Pinpoint the cell where the given text exists, returning its (X, Y) midpoint coordinate. 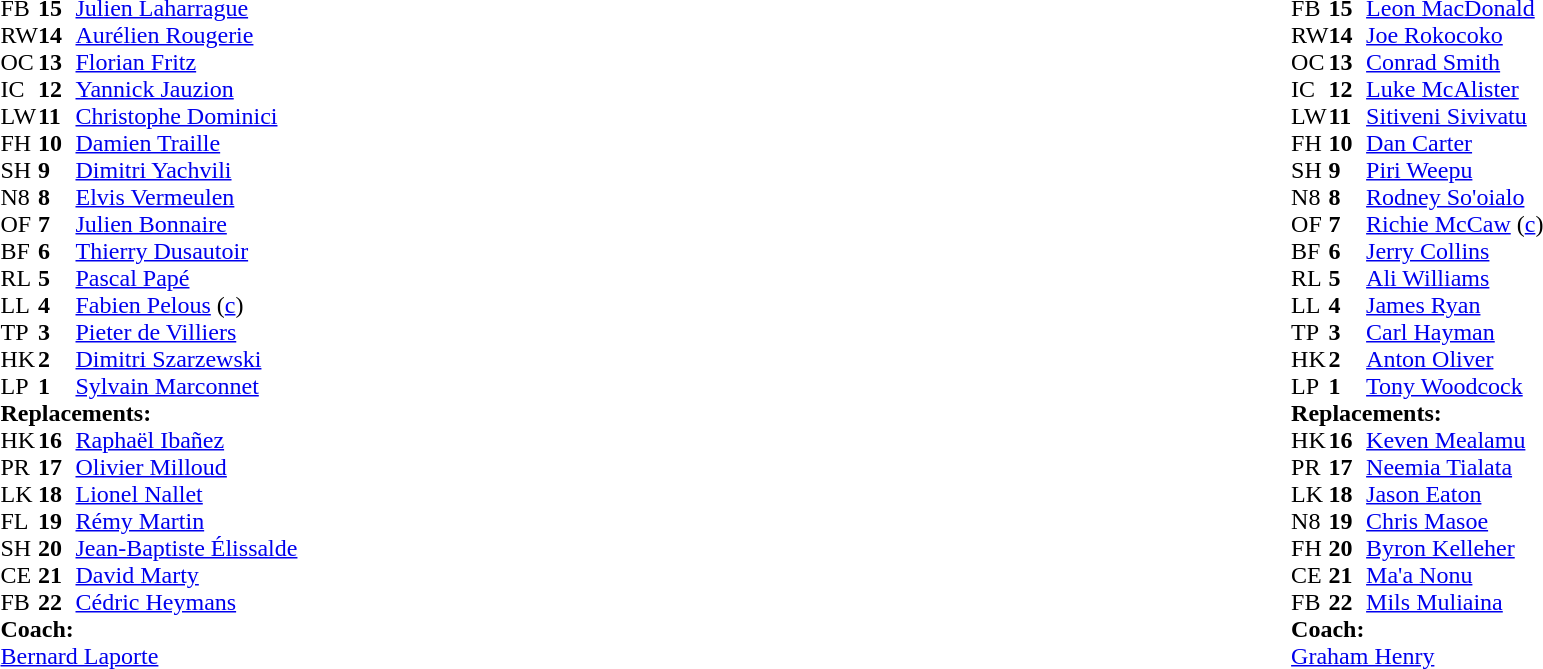
David Marty (187, 576)
Conrad Smith (1454, 62)
Raphaël Ibañez (187, 440)
Yannick Jauzion (187, 90)
Olivier Milloud (187, 468)
Thierry Dusautoir (187, 252)
Tony Woodcock (1454, 386)
Ali Williams (1454, 278)
Neemia Tialata (1454, 468)
Joe Rokocoko (1454, 36)
Aurélien Rougerie (187, 36)
Rodney So'oialo (1454, 198)
Anton Oliver (1454, 360)
Pieter de Villiers (187, 332)
Mils Muliaina (1454, 602)
Richie McCaw (c) (1454, 224)
Ma'a Nonu (1454, 576)
James Ryan (1454, 306)
Jean-Baptiste Élissalde (187, 548)
Luke McAlister (1454, 90)
Sylvain Marconnet (187, 386)
Pascal Papé (187, 278)
FL (19, 522)
Carl Hayman (1454, 332)
Jerry Collins (1454, 252)
Chris Masoe (1454, 522)
Julien Bonnaire (187, 224)
Fabien Pelous (c) (187, 306)
Elvis Vermeulen (187, 198)
Damien Traille (187, 144)
Rémy Martin (187, 522)
Dimitri Yachvili (187, 170)
Sitiveni Sivivatu (1454, 116)
Christophe Dominici (187, 116)
Cédric Heymans (187, 602)
Dan Carter (1454, 144)
Dimitri Szarzewski (187, 360)
Florian Fritz (187, 62)
Keven Mealamu (1454, 440)
Graham Henry (1417, 656)
Piri Weepu (1454, 170)
Bernard Laporte (148, 656)
Lionel Nallet (187, 494)
Byron Kelleher (1454, 548)
Jason Eaton (1454, 494)
